Pinpoint the cell where the given text exists, returning its (x, y) midpoint coordinate. 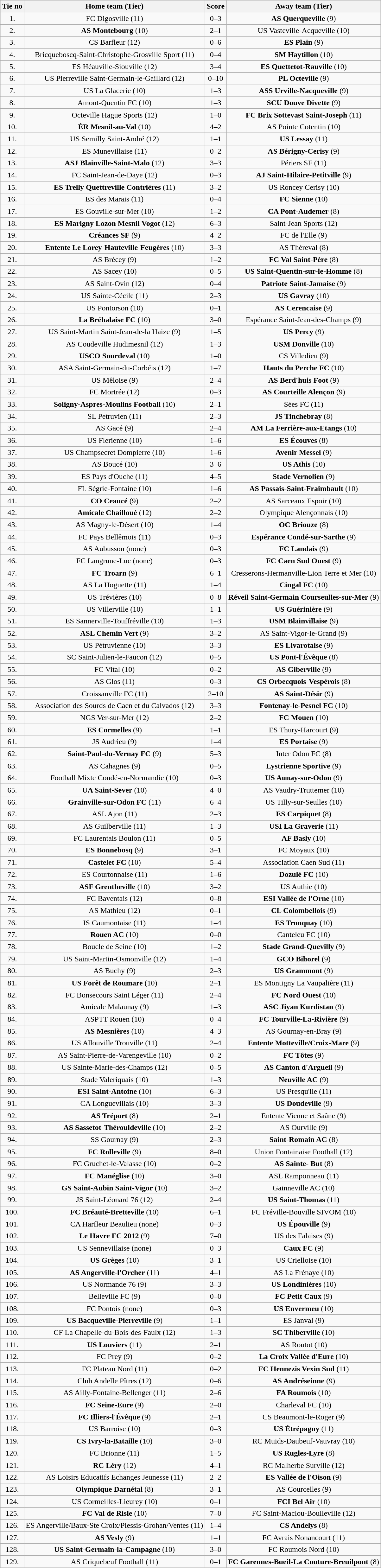
Stade Valeriquais (10) (115, 1079)
CS Barfleur (12) (115, 42)
90. (12, 1091)
14. (12, 175)
AS Thèreval (8) (304, 247)
FC Val Saint-Père (8) (304, 259)
117. (12, 1417)
CA Pont-Audemer (8) (304, 211)
ES Vallée de l'Oison (9) (304, 1477)
ES Munevillaise (11) (115, 151)
US Gavray (10) (304, 296)
ES Thury-Harcourt (9) (304, 730)
17. (12, 211)
21. (12, 259)
ES Marigny Lozon Mesnil Vogot (12) (115, 223)
Créances SF (9) (115, 235)
FC Landais (9) (304, 549)
116. (12, 1405)
48. (12, 585)
93. (12, 1128)
Club Andelle Pîtres (12) (115, 1381)
CL Colombellois (9) (304, 910)
2–10 (216, 693)
US Trévières (10) (115, 597)
USM Donville (10) (304, 344)
US Grammont (9) (304, 971)
31. (12, 380)
FC Mouen (10) (304, 717)
69. (12, 838)
72. (12, 874)
33. (12, 404)
29. (12, 356)
US Champsecret Dompierre (10) (115, 452)
FC Laurentais Boulon (11) (115, 838)
Olympique Darnétal (8) (115, 1489)
11. (12, 139)
US Guérinière (9) (304, 609)
US Athis (10) (304, 464)
39. (12, 476)
63. (12, 766)
ASL Chemin Vert (9) (115, 633)
Octeville Hague Sports (12) (115, 115)
58. (12, 705)
FC Pontois (none) (115, 1309)
107. (12, 1296)
105. (12, 1272)
US Forêt de Roumare (10) (115, 983)
129. (12, 1562)
FC Saint-Maclou-Boulleville (12) (304, 1514)
Boucle de Seine (10) (115, 947)
ES Angerville/Baux-Ste Croix/Plessis-Grohan/Ventes (11) (115, 1526)
75. (12, 910)
RC Malherbe Surville (12) (304, 1465)
FC Brionne (11) (115, 1453)
FC Saint-Jean-de-Daye (12) (115, 175)
FC Plateau Nord (11) (115, 1369)
SCU Douve Divette (9) (304, 103)
Amont-Quentin FC (10) (115, 103)
Hauts du Perche FC (10) (304, 368)
FC Nord Ouest (10) (304, 995)
92. (12, 1115)
76. (12, 923)
AS Saint-Vigor-le-Grand (9) (304, 633)
53. (12, 645)
86. (12, 1043)
AS Mesnières (10) (115, 1031)
AS Gournay-en-Bray (9) (304, 1031)
ASC Jiyan Kurdistan (9) (304, 1007)
FC Pays Bellêmois (11) (115, 537)
US Étrépagny (11) (304, 1429)
30. (12, 368)
97. (12, 1176)
34. (12, 416)
US Sainte-Cécile (11) (115, 296)
61. (12, 742)
Amicale Chailloué (12) (115, 513)
64. (12, 778)
US Grèges (10) (115, 1260)
AS Brécey (9) (115, 259)
10. (12, 127)
115. (12, 1393)
Croissanville FC (11) (115, 693)
68. (12, 826)
1–7 (216, 368)
UA Saint-Sever (10) (115, 790)
Rouen AC (10) (115, 935)
37. (12, 452)
2–0 (216, 1405)
CA Longuevillais (10) (115, 1103)
US des Falaises (9) (304, 1236)
US Saint-Thomas (11) (304, 1200)
36. (12, 440)
FL Ségrie-Fontaine (10) (115, 488)
AS Vaudry-Truttemer (10) (304, 790)
83. (12, 1007)
FC Vital (10) (115, 669)
6–4 (216, 802)
Association des Sourds de Caen et du Calvados (12) (115, 705)
AS Coudeville Hudimesnil (12) (115, 344)
CF La Chapelle-du-Bois-des-Faulx (12) (115, 1333)
118. (12, 1429)
91. (12, 1103)
AS Boucé (10) (115, 464)
FC Caen Sud Ouest (9) (304, 561)
Bricqueboscq-Saint-Christophe-Grosville Sport (11) (115, 54)
RC Muids-Daubeuf-Vauvray (10) (304, 1441)
US Flerienne (10) (115, 440)
49. (12, 597)
AS Pointe Cotentin (10) (304, 127)
6. (12, 79)
121. (12, 1465)
111. (12, 1345)
AS Guilberville (11) (115, 826)
JS Audrieu (9) (115, 742)
AJ Saint-Hilaire-Petitville (9) (304, 175)
Canteleu FC (10) (304, 935)
FC Illiers-l'Évêque (9) (115, 1417)
27. (12, 332)
AS Berd'huis Foot (9) (304, 380)
Entente Vienne et Saâne (9) (304, 1115)
US Épouville (9) (304, 1224)
AS Routot (10) (304, 1345)
AS Angerville-l'Orcher (11) (115, 1272)
96. (12, 1164)
FA Roumois (10) (304, 1393)
US Rugles-Lyre (8) (304, 1453)
CS Beaumont-le-Roger (9) (304, 1417)
AS Saint-Pierre-de-Varengeville (10) (115, 1055)
US Crielloise (10) (304, 1260)
95. (12, 1152)
CS Andelys (8) (304, 1526)
44. (12, 537)
126. (12, 1526)
ES Gouville-sur-Mer (10) (115, 211)
FC Troarn (9) (115, 573)
GCO Bihorel (9) (304, 959)
8–0 (216, 1152)
FC Prey (9) (115, 1357)
ASJ Blainville-Saint-Malo (12) (115, 163)
FC Baventais (12) (115, 898)
US Semilly Saint-André (12) (115, 139)
Amicale Malaunay (9) (115, 1007)
AS Saint-Désir (9) (304, 693)
124. (12, 1501)
FC Hennezis Vexin Sud (11) (304, 1369)
45. (12, 549)
ES Trelly Quettreville Contrières (11) (115, 187)
52. (12, 633)
US Doudeville (9) (304, 1103)
50. (12, 609)
26. (12, 320)
79. (12, 959)
AS Montebourg (10) (115, 30)
ES Cormelles (9) (115, 730)
AS Glos (11) (115, 681)
Union Fontainaise Football (12) (304, 1152)
FC Tôtes (9) (304, 1055)
56. (12, 681)
35. (12, 428)
3–4 (216, 67)
59. (12, 717)
ES Quettetot-Rauville (10) (304, 67)
ES des Marais (11) (115, 199)
Patriote Saint-Jamaise (9) (304, 284)
CS Ivry-la-Bataille (10) (115, 1441)
7. (12, 91)
12. (12, 151)
US Roncey Cerisy (10) (304, 187)
55. (12, 669)
AS Sainte- But (8) (304, 1164)
US Saint-Germain-la-Campagne (10) (115, 1550)
US Presqu'ile (11) (304, 1091)
FC Manéglise (10) (115, 1176)
US Pont-l'Évêque (8) (304, 657)
US La Glacerie (10) (115, 91)
Espérance Saint-Jean-des-Champs (9) (304, 320)
FC Bréauté-Bretteville (10) (115, 1212)
Fontenay-le-Pesnel FC (10) (304, 705)
ES Pays d'Ouche (11) (115, 476)
FC de l'Elle (9) (304, 235)
CS Orbecquois-Vespèrois (8) (304, 681)
57. (12, 693)
AS Sarceaux Espoir (10) (304, 500)
AS Magny-le-Désert (10) (115, 525)
ES Livarotaise (9) (304, 645)
US Sainte-Marie-des-Champs (12) (115, 1067)
AS Sacey (10) (115, 271)
FC Seine-Eure (9) (115, 1405)
ASL Ajon (11) (115, 814)
ES Héauville-Siouville (12) (115, 67)
ES Courtonnaise (11) (115, 874)
19. (12, 235)
Association Caen Sud (11) (304, 862)
89. (12, 1079)
IS Caumontaise (11) (115, 923)
US Envermeu (10) (304, 1309)
US Allouville Trouville (11) (115, 1043)
104. (12, 1260)
106. (12, 1284)
Dozulé FC (10) (304, 874)
81. (12, 983)
AS Cerencaise (9) (304, 308)
US Saint-Quentin-sur-le-Homme (8) (304, 271)
FC Garennes-Bueil-La Couture-Breuilpont (8) (304, 1562)
41. (12, 500)
Inter Odon FC (8) (304, 754)
ES Tronquay (10) (304, 923)
16. (12, 199)
3. (12, 42)
ES Janval (9) (304, 1321)
62. (12, 754)
80. (12, 971)
5–3 (216, 754)
Lystrienne Sportive (9) (304, 766)
GS Saint-Aubin Saint-Vigor (10) (115, 1188)
54. (12, 657)
Football Mixte Condé-en-Normandie (10) (115, 778)
FC Brix Sottevast Saint-Joseph (11) (304, 115)
US Saint-Martin-Osmonville (12) (115, 959)
Castelet FC (10) (115, 862)
SC Thiberville (10) (304, 1333)
ES Écouves (8) (304, 440)
18. (12, 223)
87. (12, 1055)
5–4 (216, 862)
OC Briouze (8) (304, 525)
La Bréhalaise FC (10) (115, 320)
CS Villedieu (9) (304, 356)
FC Bonsecours Saint Léger (11) (115, 995)
Cresserons-Hermanville-Lion Terre et Mer (10) (304, 573)
US Lessay (11) (304, 139)
US Pétruvienne (10) (115, 645)
73. (12, 886)
PL Octeville (9) (304, 79)
32. (12, 392)
Belleville FC (9) (115, 1296)
AS Giberville (9) (304, 669)
125. (12, 1514)
CO Ceaucé (9) (115, 500)
AS Canton d'Argueil (9) (304, 1067)
123. (12, 1489)
Tie no (12, 6)
US Normande 76 (9) (115, 1284)
4–0 (216, 790)
ES Montigny La Vaupalière (11) (304, 983)
FCI Bel Air (10) (304, 1501)
88. (12, 1067)
AF Basly (10) (304, 838)
USM Blainvillaise (9) (304, 621)
US Aunay-sur-Odon (9) (304, 778)
78. (12, 947)
122. (12, 1477)
ASA Saint-Germain-du-Corbéis (12) (115, 368)
FC Digosville (11) (115, 18)
46. (12, 561)
US Percy (9) (304, 332)
Espérance Condé-sur-Sarthe (9) (304, 537)
ES Plain (9) (304, 42)
Charleval FC (10) (304, 1405)
FC Avrais Nonancourt (11) (304, 1538)
22. (12, 271)
JS Tinchebray (8) (304, 416)
AS Buchy (9) (115, 971)
FC Mortrée (12) (115, 392)
ASL Ramponneau (11) (304, 1176)
USI La Graverie (11) (304, 826)
3–6 (216, 464)
ESI Vallée de l'Orne (10) (304, 898)
98. (12, 1188)
24. (12, 296)
ES Sannerville-Touffréville (10) (115, 621)
112. (12, 1357)
Stade Vernolien (9) (304, 476)
102. (12, 1236)
AS Andréseinne (9) (304, 1381)
US Vasteville-Acqueville (10) (304, 30)
NGS Ver-sur-Mer (12) (115, 717)
AS La Hoguette (11) (115, 585)
AS Sassetot-Thérouldeville (10) (115, 1128)
28. (12, 344)
Entente Motteville/Croix-Mare (9) (304, 1043)
Saint-Romain AC (8) (304, 1140)
Saint-Paul-du-Vernay FC (9) (115, 754)
AS Vesly (9) (115, 1538)
127. (12, 1538)
103. (12, 1248)
AS Querqueville (9) (304, 18)
119. (12, 1441)
SL Petruvien (11) (115, 416)
ESI Saint-Antoine (10) (115, 1091)
120. (12, 1453)
FC Petit Caux (9) (304, 1296)
AS Passais-Saint-Fraimbault (10) (304, 488)
AS Saint-Ovin (12) (115, 284)
AS Gacé (9) (115, 428)
Le Havre FC 2012 (9) (115, 1236)
94. (12, 1140)
Home team (Tier) (115, 6)
JS Saint-Léonard 76 (12) (115, 1200)
ASS Urville-Nacqueville (9) (304, 91)
Caux FC (9) (304, 1248)
8. (12, 103)
67. (12, 814)
113. (12, 1369)
Away team (Tier) (304, 6)
AS La Frénaye (10) (304, 1272)
Sées FC (11) (304, 404)
128. (12, 1550)
Stade Grand-Quevilly (9) (304, 947)
ES Portaise (9) (304, 742)
US Villerville (10) (115, 609)
42. (12, 513)
AS Courcelles (9) (304, 1489)
AM La Ferrière-aux-Etangs (10) (304, 428)
AS Loisirs Educatifs Echanges Jeunesse (11) (115, 1477)
SC Saint-Julien-le-Faucon (12) (115, 657)
ÉR Mesnil-au-Val (10) (115, 127)
US Pontorson (10) (115, 308)
4. (12, 54)
0–10 (216, 79)
1. (12, 18)
82. (12, 995)
FC Sienne (10) (304, 199)
Réveil Saint-Germain Courseulles-sur-Mer (9) (304, 597)
51. (12, 621)
AS Bérigny-Cerisy (9) (304, 151)
15. (12, 187)
La Croix Vallée d'Eure (10) (304, 1357)
ASF Grentheville (10) (115, 886)
60. (12, 730)
FC Fréville-Bouville SIVOM (10) (304, 1212)
70. (12, 850)
66. (12, 802)
5. (12, 67)
US Sennevillaise (none) (115, 1248)
US Londinières (10) (304, 1284)
Entente Le Lorey-Hauteville-Feugères (10) (115, 247)
Neuville AC (9) (304, 1079)
Avenir Messei (9) (304, 452)
Gainneville AC (10) (304, 1188)
74. (12, 898)
ASPTT Rouen (10) (115, 1019)
Périers SF (11) (304, 163)
CA Harfleur Beaulieu (none) (115, 1224)
13. (12, 163)
AS Mathieu (12) (115, 910)
RC Léry (12) (115, 1465)
100. (12, 1212)
85. (12, 1031)
4–3 (216, 1031)
101. (12, 1224)
US Cormeilles-Lieurey (10) (115, 1501)
US Authie (10) (304, 886)
US Louviers (11) (115, 1345)
US Tilly-sur-Seulles (10) (304, 802)
2–6 (216, 1393)
AS Courteille Alençon (9) (304, 392)
AS Criquebeuf Football (11) (115, 1562)
25. (12, 308)
FC Langrune-Luc (none) (115, 561)
114. (12, 1381)
110. (12, 1333)
SS Gournay (9) (115, 1140)
108. (12, 1309)
SM Haytillon (10) (304, 54)
ES Carpiquet (8) (304, 814)
FC Val de Risle (10) (115, 1514)
9. (12, 115)
43. (12, 525)
Soligny-Aspres-Moulins Football (10) (115, 404)
US Barroise (10) (115, 1429)
AS Tréport (8) (115, 1115)
84. (12, 1019)
AS Ourville (9) (304, 1128)
US Pierreville Saint-Germain-le-Gaillard (12) (115, 79)
FC Rolleville (9) (115, 1152)
20. (12, 247)
FC Roumois Nord (10) (304, 1550)
38. (12, 464)
FC Tourville-La-Rivière (9) (304, 1019)
AS Ailly-Fontaine-Bellenger (11) (115, 1393)
FC Moyaux (10) (304, 850)
AS Cahagnes (9) (115, 766)
USCO Sourdeval (10) (115, 356)
23. (12, 284)
71. (12, 862)
109. (12, 1321)
Olympique Alençonnais (10) (304, 513)
77. (12, 935)
99. (12, 1200)
US Mêloise (9) (115, 380)
65. (12, 790)
40. (12, 488)
FC Gruchet-le-Valasse (10) (115, 1164)
Saint-Jean Sports (12) (304, 223)
Cingal FC (10) (304, 585)
AS Aubusson (none) (115, 549)
47. (12, 573)
US Bacqueville-Pierreville (9) (115, 1321)
US Saint-Martin Saint-Jean-de-la Haize (9) (115, 332)
4–5 (216, 476)
Score (216, 6)
Grainville-sur-Odon FC (11) (115, 802)
ES Bonnebosq (9) (115, 850)
2. (12, 30)
